Search for the cell housing the specified text and yield its (X, Y) center coordinate. 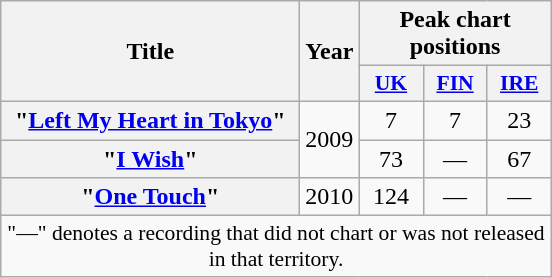
"—" denotes a recording that did not chart or was not releasedin that territory. (276, 246)
2009 (330, 139)
UK (391, 84)
2010 (330, 197)
"I Wish" (150, 159)
67 (519, 159)
Year (330, 52)
"Left My Heart in Tokyo" (150, 120)
23 (519, 120)
Peak chart positions (455, 34)
IRE (519, 84)
124 (391, 197)
73 (391, 159)
FIN (455, 84)
"One Touch" (150, 197)
Title (150, 52)
